Pinpoint the cell where the given text exists, returning its (X, Y) midpoint coordinate. 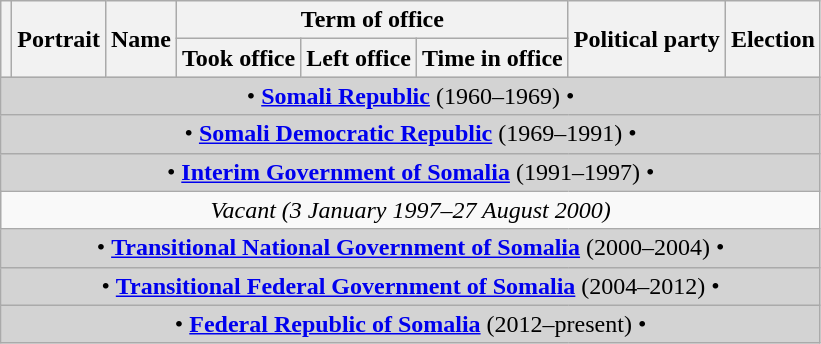
Name (140, 39)
Left office (359, 58)
Vacant (3 January 1997–27 August 2000) (411, 210)
Election (772, 39)
• Transitional Federal Government of Somalia (2004–2012) • (411, 286)
Portrait (59, 39)
Time in office (492, 58)
• Somali Republic (1960–1969) • (411, 96)
• Somali Democratic Republic (1969–1991) • (411, 134)
Political party (646, 39)
Term of office (373, 20)
• Federal Republic of Somalia (2012–present) • (411, 324)
• Transitional National Government of Somalia (2000–2004) • (411, 248)
• Interim Government of Somalia (1991–1997) • (411, 172)
Took office (239, 58)
